Identify which cell holds the provided text, then report its [x, y] central coordinate. 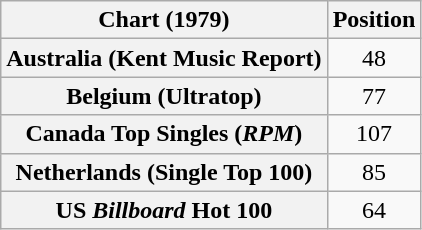
Canada Top Singles (RPM) [164, 134]
64 [374, 210]
Position [374, 20]
Netherlands (Single Top 100) [164, 172]
107 [374, 134]
Australia (Kent Music Report) [164, 58]
Belgium (Ultratop) [164, 96]
Chart (1979) [164, 20]
85 [374, 172]
48 [374, 58]
77 [374, 96]
US Billboard Hot 100 [164, 210]
